Return the [x, y] coordinate for the center point of the cell that contains the specified text.  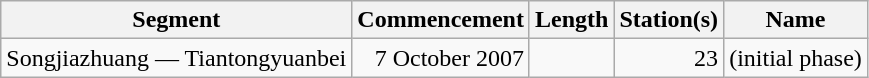
Commencement [441, 20]
Segment [176, 20]
Length [571, 20]
7 October 2007 [441, 58]
Station(s) [669, 20]
(initial phase) [796, 58]
Songjiazhuang — Tiantongyuanbei [176, 58]
Name [796, 20]
23 [669, 58]
